Determine the [X, Y] coordinate at the center of the cell enclosing the given text.  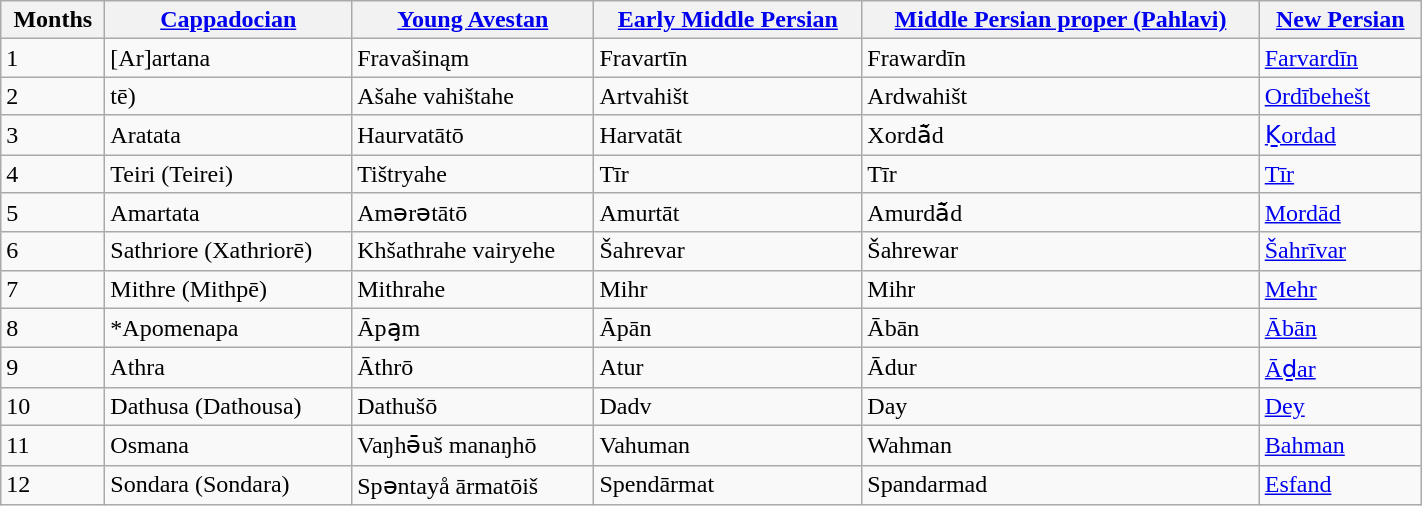
Months [53, 20]
Mehr [1340, 289]
Šahrevar [728, 251]
10 [53, 406]
6 [53, 251]
Day [1060, 406]
Amərətātō [473, 213]
Teiri (Teirei) [228, 173]
Amartata [228, 213]
Ādur [1060, 368]
7 [53, 289]
Mithrahe [473, 289]
9 [53, 368]
Āḏar [1340, 368]
Ardwahišt [1060, 96]
Wahman [1060, 445]
Young Avestan [473, 20]
Harvatāt [728, 135]
Osmana [228, 445]
2 [53, 96]
Dathusa (Dathousa) [228, 406]
Sathriore (Xathriorē) [228, 251]
5 [53, 213]
Aratata [228, 135]
Farvardīn [1340, 58]
Šahrewar [1060, 251]
Tištryahe [473, 173]
Ḵordad [1340, 135]
8 [53, 328]
Fravartīn [728, 58]
11 [53, 445]
Sondara (Sondara) [228, 485]
Haurvatātō [473, 135]
Atur [728, 368]
New Persian [1340, 20]
4 [53, 173]
Vaŋhə̄uš manaŋhō [473, 445]
Āthrō [473, 368]
Ašahe vahištahe [473, 96]
3 [53, 135]
Athra [228, 368]
Khšathrahe vairyehe [473, 251]
Spandarmad [1060, 485]
*Apomenapa [228, 328]
Bahman [1340, 445]
Dey [1340, 406]
Amurtāt [728, 213]
Early Middle Persian [728, 20]
Mithre (Mithpē) [228, 289]
Dathušō [473, 406]
Cappadocian [228, 20]
[Ar]artana [228, 58]
Āpān [728, 328]
Spendārmat [728, 485]
Amurdā̌d [1060, 213]
Mordād [1340, 213]
Frawardīn [1060, 58]
tē) [228, 96]
Šahrīvar [1340, 251]
Middle Persian proper (Pahlavi) [1060, 20]
Āpa̧m [473, 328]
Ordībehešt [1340, 96]
Fravašinąm [473, 58]
Dadv [728, 406]
Vahuman [728, 445]
12 [53, 485]
Esfand [1340, 485]
1 [53, 58]
Artvahišt [728, 96]
Xordā̌d [1060, 135]
Spəntayå ārmatōiš [473, 485]
